Capture the cell that displays the provided text and extract its [X, Y] central coordinate. 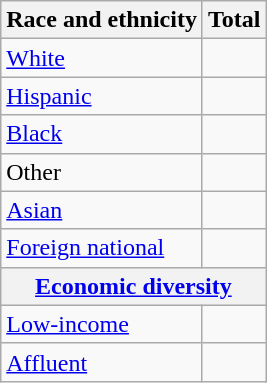
Other [102, 172]
Foreign national [102, 248]
Low-income [102, 324]
White [102, 58]
Total [234, 20]
Race and ethnicity [102, 20]
Affluent [102, 362]
Asian [102, 210]
Black [102, 134]
Economic diversity [134, 286]
Hispanic [102, 96]
